Return [x, y] of the center of cell containing provided text 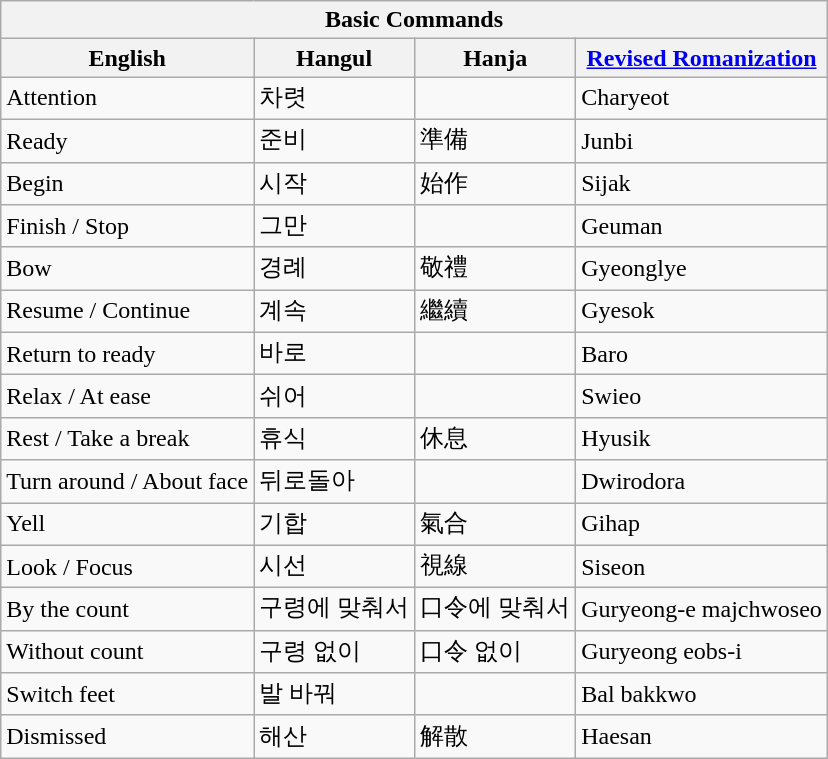
준비 [334, 140]
Basic Commands [414, 20]
Begin [128, 184]
Ready [128, 140]
Dwirodora [702, 482]
경례 [334, 268]
Turn around / About face [128, 482]
Gyeonglye [702, 268]
Finish / Stop [128, 226]
Hyusik [702, 438]
Charyeot [702, 98]
始作 [496, 184]
Bow [128, 268]
Baro [702, 354]
Siseon [702, 566]
Look / Focus [128, 566]
차렷 [334, 98]
Yell [128, 524]
휴식 [334, 438]
Gihap [702, 524]
Guryeong-e majchwoseo [702, 610]
뒤로돌아 [334, 482]
해산 [334, 736]
쉬어 [334, 396]
Junbi [702, 140]
Hangul [334, 58]
그만 [334, 226]
Relax / At ease [128, 396]
Resume / Continue [128, 312]
계속 [334, 312]
구령에 맞춰서 [334, 610]
구령 없이 [334, 652]
기합 [334, 524]
敬禮 [496, 268]
Bal bakkwo [702, 694]
Rest / Take a break [128, 438]
Dismissed [128, 736]
Return to ready [128, 354]
口令에 맞춰서 [496, 610]
口令 없이 [496, 652]
準備 [496, 140]
Swieo [702, 396]
氣合 [496, 524]
Haesan [702, 736]
視線 [496, 566]
解散 [496, 736]
Attention [128, 98]
繼續 [496, 312]
Guryeong eobs-i [702, 652]
Geuman [702, 226]
시선 [334, 566]
English [128, 58]
Without count [128, 652]
By the count [128, 610]
Revised Romanization [702, 58]
Sijak [702, 184]
休息 [496, 438]
시작 [334, 184]
Switch feet [128, 694]
Hanja [496, 58]
발 바꿔 [334, 694]
Gyesok [702, 312]
바로 [334, 354]
